Output the [X, Y] coordinate of the center of the cell containing the given text.  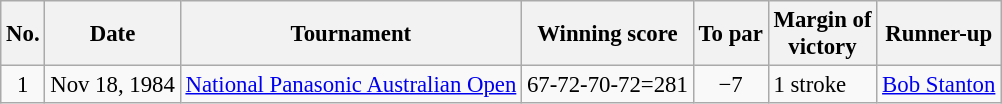
Bob Stanton [939, 85]
Runner-up [939, 34]
Margin ofvictory [822, 34]
Nov 18, 1984 [112, 85]
1 stroke [822, 85]
National Panasonic Australian Open [350, 85]
To par [730, 34]
Tournament [350, 34]
−7 [730, 85]
No. [23, 34]
Date [112, 34]
1 [23, 85]
Winning score [608, 34]
67-72-70-72=281 [608, 85]
